Capture the cell that displays the provided text and extract its [X, Y] central coordinate. 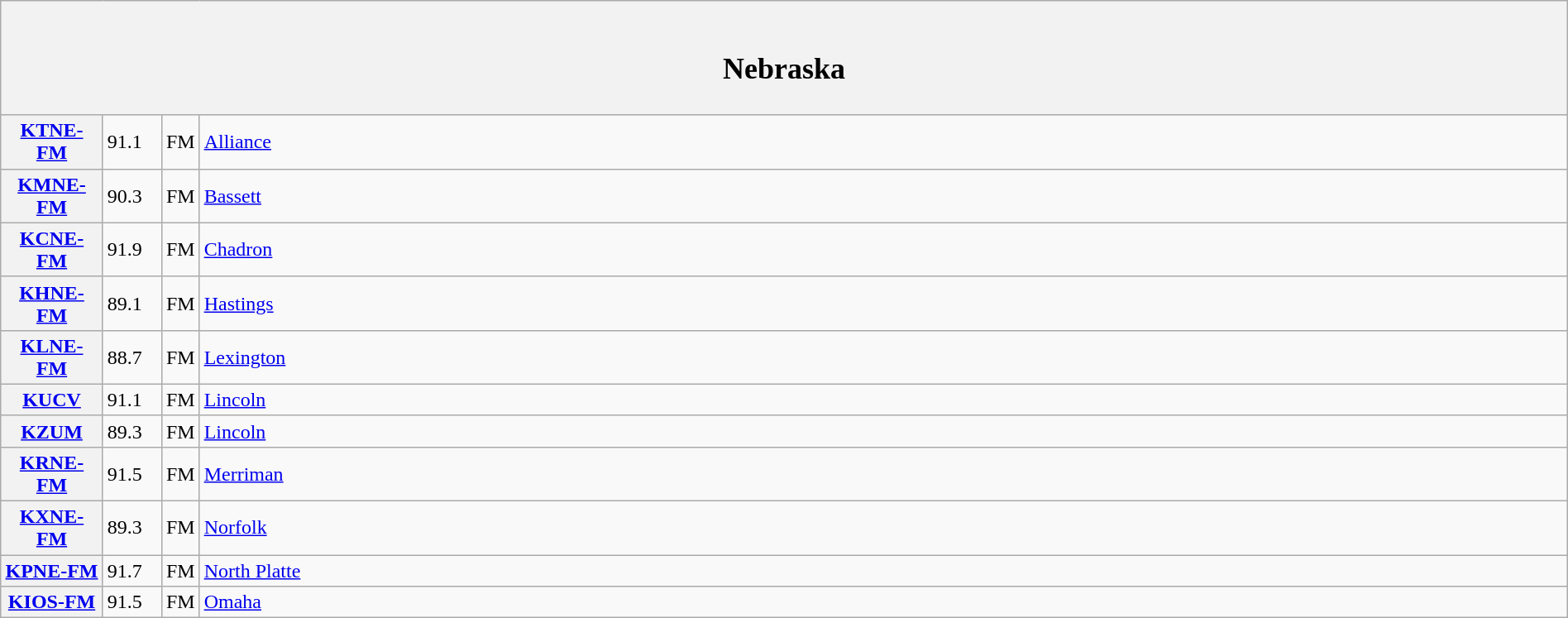
KHNE-FM [52, 303]
Norfolk [883, 528]
KZUM [52, 431]
90.3 [132, 195]
Merriman [883, 473]
91.9 [132, 250]
Hastings [883, 303]
North Platte [883, 571]
KTNE-FM [52, 142]
KRNE-FM [52, 473]
KIOS-FM [52, 602]
KPNE-FM [52, 571]
Chadron [883, 250]
KMNE-FM [52, 195]
KUCV [52, 400]
Nebraska [784, 58]
91.7 [132, 571]
Lexington [883, 357]
KXNE-FM [52, 528]
89.1 [132, 303]
88.7 [132, 357]
Omaha [883, 602]
Bassett [883, 195]
KLNE-FM [52, 357]
KCNE-FM [52, 250]
Alliance [883, 142]
